Scan for the cell matching the given text and deliver its (x, y) coordinate at center. 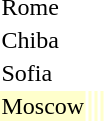
Moscow (43, 106)
Sofia (43, 73)
Chiba (43, 40)
